For the text-containing cell, return its midpoint in [x, y] coordinate format. 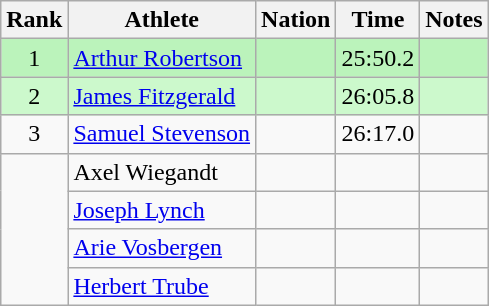
Athlete [162, 20]
Arie Vosbergen [162, 248]
Samuel Stevenson [162, 134]
Nation [296, 20]
Joseph Lynch [162, 210]
Time [378, 20]
26:05.8 [378, 96]
Axel Wiegandt [162, 172]
Rank [34, 20]
25:50.2 [378, 58]
2 [34, 96]
1 [34, 58]
Herbert Trube [162, 286]
3 [34, 134]
26:17.0 [378, 134]
Arthur Robertson [162, 58]
Notes [454, 20]
James Fitzgerald [162, 96]
